Provide the [x, y] coordinate of the cell's center where the given text is located.  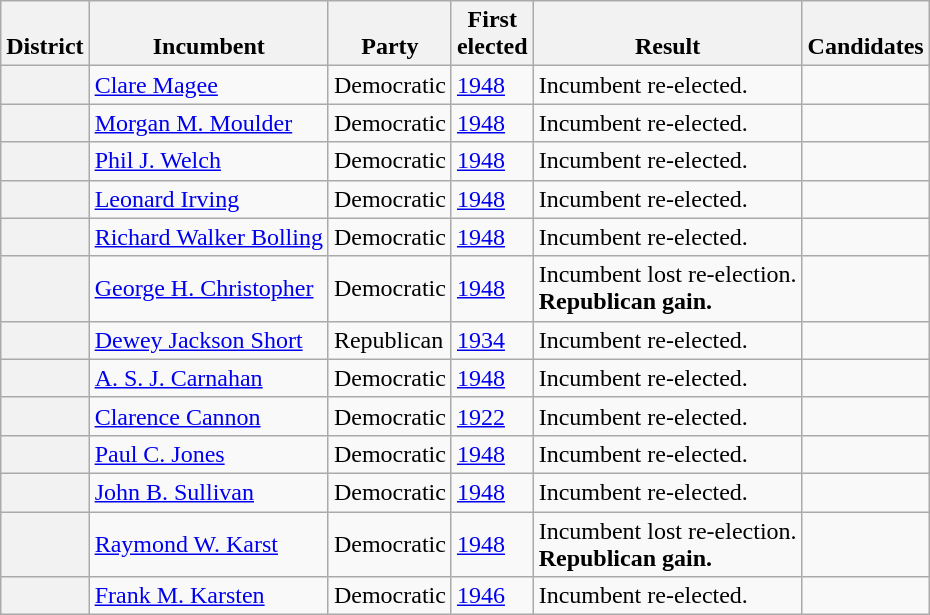
1934 [492, 340]
Morgan M. Moulder [208, 123]
Clare Magee [208, 85]
1946 [492, 596]
District [45, 34]
Leonard Irving [208, 199]
George H. Christopher [208, 288]
Candidates [866, 34]
Paul C. Jones [208, 454]
Result [668, 34]
A. S. J. Carnahan [208, 378]
Frank M. Karsten [208, 596]
John B. Sullivan [208, 492]
Firstelected [492, 34]
Clarence Cannon [208, 416]
Phil J. Welch [208, 161]
Party [390, 34]
Raymond W. Karst [208, 544]
Dewey Jackson Short [208, 340]
Incumbent [208, 34]
Richard Walker Bolling [208, 237]
1922 [492, 416]
Republican [390, 340]
